Extract the (X, Y) coordinate from the center of the cell holding the provided text.  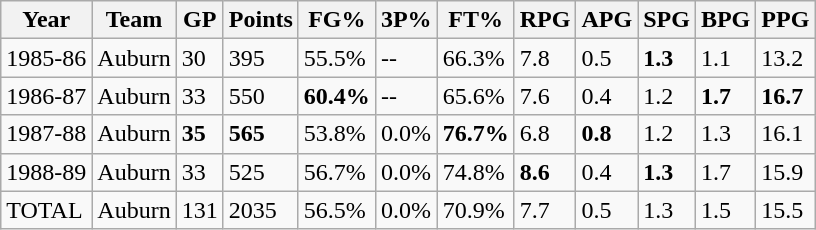
0.8 (607, 134)
FT% (476, 20)
35 (200, 134)
56.7% (336, 172)
15.9 (786, 172)
Points (260, 20)
1987-88 (46, 134)
1.1 (725, 58)
550 (260, 96)
1988-89 (46, 172)
131 (200, 210)
7.7 (545, 210)
60.4% (336, 96)
PPG (786, 20)
15.5 (786, 210)
74.8% (476, 172)
1986-87 (46, 96)
6.8 (545, 134)
30 (200, 58)
APG (607, 20)
7.6 (545, 96)
16.7 (786, 96)
RPG (545, 20)
55.5% (336, 58)
525 (260, 172)
Team (134, 20)
1.5 (725, 210)
65.6% (476, 96)
7.8 (545, 58)
76.7% (476, 134)
13.2 (786, 58)
53.8% (336, 134)
565 (260, 134)
8.6 (545, 172)
70.9% (476, 210)
2035 (260, 210)
Year (46, 20)
SPG (667, 20)
TOTAL (46, 210)
FG% (336, 20)
1985-86 (46, 58)
395 (260, 58)
GP (200, 20)
56.5% (336, 210)
66.3% (476, 58)
3P% (406, 20)
BPG (725, 20)
16.1 (786, 134)
